Determine the (X, Y) coordinate at the center of the cell enclosing the given text.  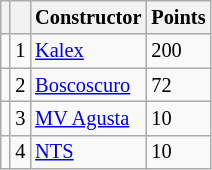
NTS (88, 152)
2 (20, 85)
MV Agusta (88, 118)
4 (20, 152)
1 (20, 51)
200 (178, 51)
3 (20, 118)
Boscoscuro (88, 85)
72 (178, 85)
Points (178, 17)
Kalex (88, 51)
Constructor (88, 17)
